Locate the cell with the specified text and output its [X, Y] center coordinate. 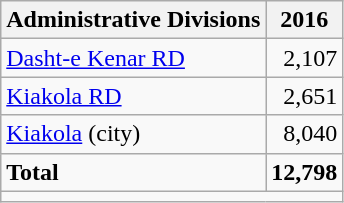
12,798 [304, 172]
8,040 [304, 134]
2,651 [304, 96]
Total [134, 172]
Administrative Divisions [134, 20]
2,107 [304, 58]
Dasht-e Kenar RD [134, 58]
Kiakola RD [134, 96]
2016 [304, 20]
Kiakola (city) [134, 134]
